Scan for the cell matching the given text and deliver its (X, Y) coordinate at center. 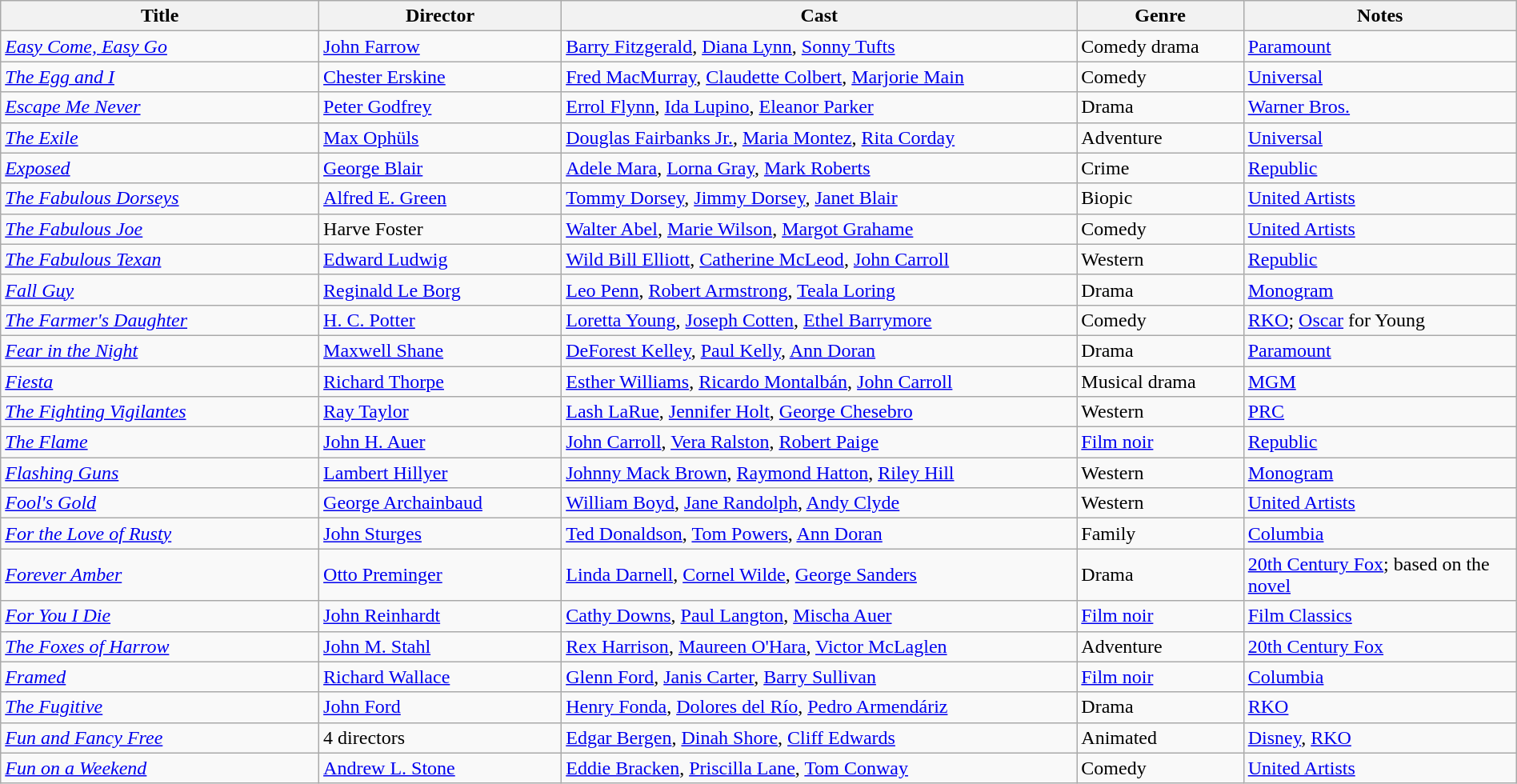
Richard Wallace (440, 677)
Rex Harrison, Maureen O'Hara, Victor McLaglen (819, 646)
Edward Ludwig (440, 259)
Esther Williams, Ricardo Montalbán, John Carroll (819, 382)
Ray Taylor (440, 412)
George Blair (440, 168)
For You I Die (160, 616)
Cast (819, 16)
The Fighting Vigilantes (160, 412)
John Reinhardt (440, 616)
Fun on a Weekend (160, 768)
George Archainbaud (440, 503)
Chester Erskine (440, 77)
20th Century Fox; based on the novel (1379, 574)
Title (160, 16)
RKO (1379, 707)
Lash LaRue, Jennifer Holt, George Chesebro (819, 412)
20th Century Fox (1379, 646)
The Flame (160, 442)
RKO; Oscar for Young (1379, 320)
Richard Thorpe (440, 382)
Genre (1160, 16)
John M. Stahl (440, 646)
Reginald Le Borg (440, 290)
John Farrow (440, 46)
Max Ophüls (440, 138)
Linda Darnell, Cornel Wilde, George Sanders (819, 574)
The Fabulous Joe (160, 229)
Tommy Dorsey, Jimmy Dorsey, Janet Blair (819, 198)
Film Classics (1379, 616)
Lambert Hillyer (440, 473)
Henry Fonda, Dolores del Río, Pedro Armendáriz (819, 707)
The Foxes of Harrow (160, 646)
Maxwell Shane (440, 350)
John Carroll, Vera Ralston, Robert Paige (819, 442)
Ted Donaldson, Tom Powers, Ann Doran (819, 534)
Easy Come, Easy Go (160, 46)
H. C. Potter (440, 320)
Comedy drama (1160, 46)
PRC (1379, 412)
Harve Foster (440, 229)
Fred MacMurray, Claudette Colbert, Marjorie Main (819, 77)
4 directors (440, 738)
Escape Me Never (160, 107)
Adele Mara, Lorna Gray, Mark Roberts (819, 168)
Edgar Bergen, Dinah Shore, Cliff Edwards (819, 738)
Fear in the Night (160, 350)
Douglas Fairbanks Jr., Maria Montez, Rita Corday (819, 138)
Errol Flynn, Ida Lupino, Eleanor Parker (819, 107)
Fool's Gold (160, 503)
For the Love of Rusty (160, 534)
Alfred E. Green (440, 198)
The Egg and I (160, 77)
Walter Abel, Marie Wilson, Margot Grahame (819, 229)
Eddie Bracken, Priscilla Lane, Tom Conway (819, 768)
John Sturges (440, 534)
Biopic (1160, 198)
Forever Amber (160, 574)
Musical drama (1160, 382)
The Farmer's Daughter (160, 320)
Loretta Young, Joseph Cotten, Ethel Barrymore (819, 320)
The Fabulous Texan (160, 259)
Exposed (160, 168)
The Fabulous Dorseys (160, 198)
William Boyd, Jane Randolph, Andy Clyde (819, 503)
Fiesta (160, 382)
Flashing Guns (160, 473)
Leo Penn, Robert Armstrong, Teala Loring (819, 290)
Animated (1160, 738)
Barry Fitzgerald, Diana Lynn, Sonny Tufts (819, 46)
Framed (160, 677)
Crime (1160, 168)
Fall Guy (160, 290)
John Ford (440, 707)
Notes (1379, 16)
Andrew L. Stone (440, 768)
Otto Preminger (440, 574)
Family (1160, 534)
Cathy Downs, Paul Langton, Mischa Auer (819, 616)
Glenn Ford, Janis Carter, Barry Sullivan (819, 677)
The Exile (160, 138)
John H. Auer (440, 442)
DeForest Kelley, Paul Kelly, Ann Doran (819, 350)
Wild Bill Elliott, Catherine McLeod, John Carroll (819, 259)
MGM (1379, 382)
Peter Godfrey (440, 107)
Fun and Fancy Free (160, 738)
Johnny Mack Brown, Raymond Hatton, Riley Hill (819, 473)
Disney, RKO (1379, 738)
Director (440, 16)
The Fugitive (160, 707)
Warner Bros. (1379, 107)
